Provide the [X, Y] coordinate of the cell's center where the given text is located.  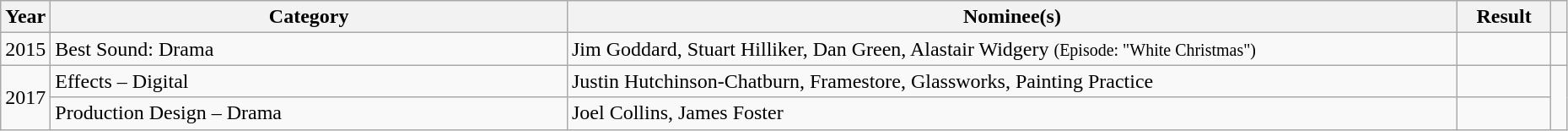
Nominee(s) [1012, 17]
Jim Goddard, Stuart Hilliker, Dan Green, Alastair Widgery (Episode: "White Christmas") [1012, 49]
2017 [25, 97]
Category [309, 17]
Result [1503, 17]
Effects – Digital [309, 81]
2015 [25, 49]
Best Sound: Drama [309, 49]
Production Design – Drama [309, 113]
Year [25, 17]
Justin Hutchinson-Chatburn, Framestore, Glassworks, Painting Practice [1012, 81]
Joel Collins, James Foster [1012, 113]
